Extract the [X, Y] coordinate from the center of the cell holding the provided text.  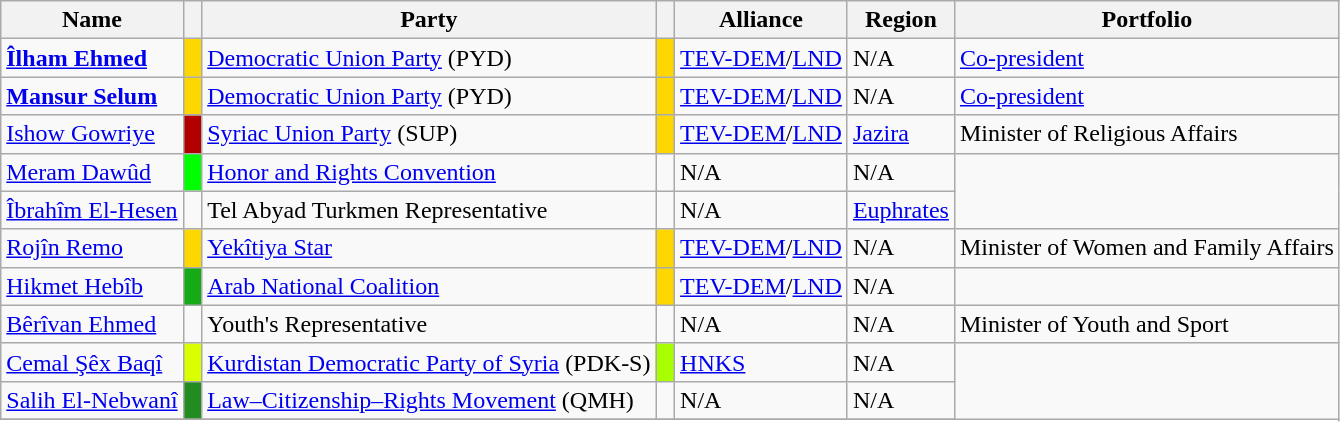
Minister of Religious Affairs [1146, 134]
Syriac Union Party (SUP) [429, 134]
Salih El-Nebwanî [92, 400]
Euphrates [900, 210]
Name [92, 20]
Tel Abyad Turkmen Representative [429, 210]
Law–Citizenship–Rights Movement (QMH) [429, 400]
Bêrîvan Ehmed [92, 324]
Youth's Representative [429, 324]
Îlham Ehmed [92, 58]
Alliance [762, 20]
Meram Dawûd [92, 172]
Honor and Rights Convention [429, 172]
Portfolio [1146, 20]
Mansur Selum [92, 96]
Region [900, 20]
Rojîn Remo [92, 248]
Jazira [900, 134]
Cemal Şêx Baqî [92, 362]
Party [429, 20]
HNKS [762, 362]
Ishow Gowriye [92, 134]
Hikmet Hebîb [92, 286]
Minister of Women and Family Affairs [1146, 248]
Minister of Youth and Sport [1146, 324]
Arab National Coalition [429, 286]
Yekîtiya Star [429, 248]
Îbrahîm El-Hesen [92, 210]
Kurdistan Democratic Party of Syria (PDK-S) [429, 362]
